From the cell containing the given text, extract its center point as (x, y) coordinate. 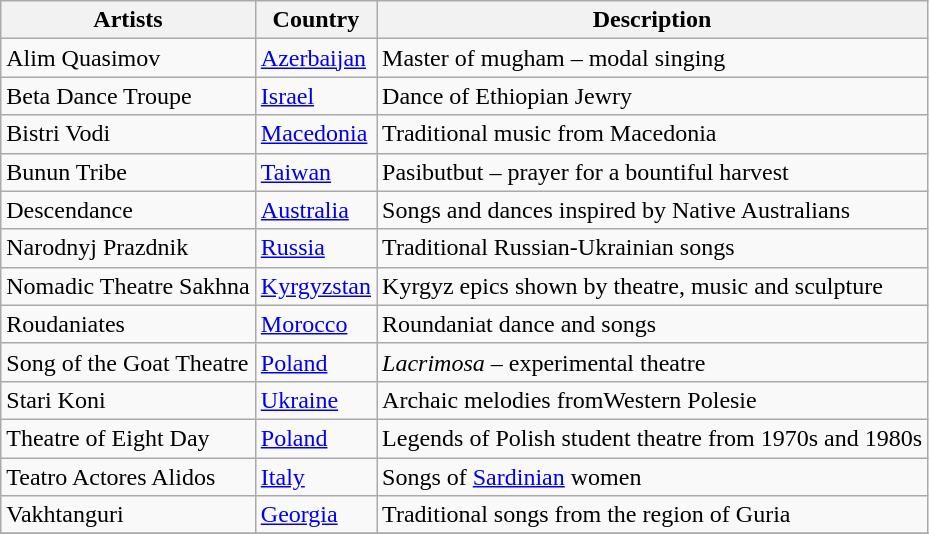
Master of mugham – modal singing (652, 58)
Alim Quasimov (128, 58)
Songs of Sardinian women (652, 477)
Beta Dance Troupe (128, 96)
Morocco (316, 324)
Bunun Tribe (128, 172)
Archaic melodies fromWestern Polesie (652, 400)
Theatre of Eight Day (128, 438)
Song of the Goat Theatre (128, 362)
Stari Koni (128, 400)
Kyrgyz epics shown by theatre, music and sculpture (652, 286)
Georgia (316, 515)
Vakhtanguri (128, 515)
Russia (316, 248)
Songs and dances inspired by Native Australians (652, 210)
Artists (128, 20)
Nomadic Theatre Sakhna (128, 286)
Bistri Vodi (128, 134)
Traditional music from Macedonia (652, 134)
Lacrimosa – experimental theatre (652, 362)
Italy (316, 477)
Description (652, 20)
Traditional Russian-Ukrainian songs (652, 248)
Pasibutbut – prayer for a bountiful harvest (652, 172)
Traditional songs from the region of Guria (652, 515)
Israel (316, 96)
Country (316, 20)
Descendance (128, 210)
Azerbaijan (316, 58)
Narodnyj Prazdnik (128, 248)
Taiwan (316, 172)
Roudaniates (128, 324)
Dance of Ethiopian Jewry (652, 96)
Kyrgyzstan (316, 286)
Ukraine (316, 400)
Teatro Actores Alidos (128, 477)
Roundaniat dance and songs (652, 324)
Macedonia (316, 134)
Legends of Polish student theatre from 1970s and 1980s (652, 438)
Australia (316, 210)
